Extract the [X, Y] coordinate from the center of the cell holding the provided text.  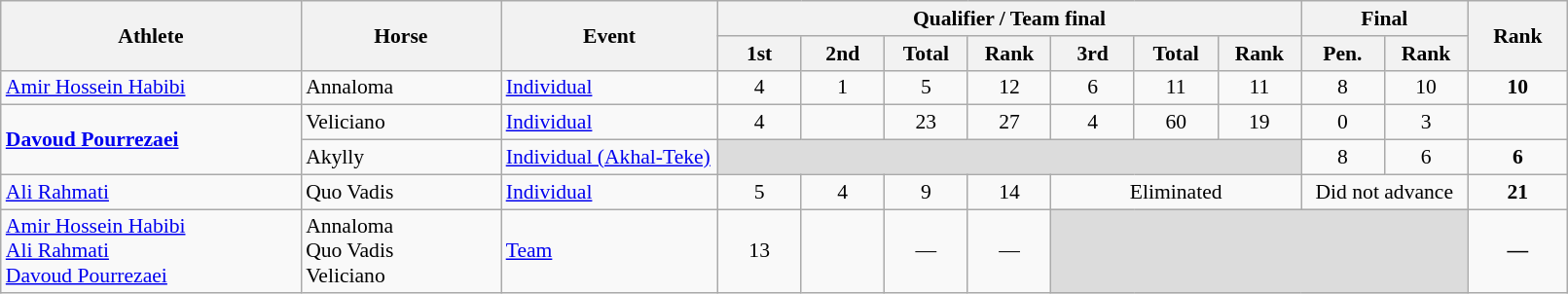
12 [1009, 88]
Davoud Pourrezaei [151, 140]
2nd [843, 54]
1 [843, 88]
0 [1343, 123]
AnnalomaQuo VadisVeliciano [401, 251]
Horse [401, 35]
3rd [1093, 54]
Amir Hossein HabibiAli RahmatiDavoud Pourrezaei [151, 251]
13 [759, 251]
Akylly [401, 158]
9 [927, 192]
1st [759, 54]
3 [1426, 123]
21 [1518, 192]
Veliciano [401, 123]
60 [1176, 123]
Did not advance [1384, 192]
Pen. [1343, 54]
Eliminated [1176, 192]
Amir Hossein Habibi [151, 88]
Event [609, 35]
Qualifier / Team final [1008, 18]
Final [1384, 18]
19 [1259, 123]
23 [927, 123]
14 [1009, 192]
Quo Vadis [401, 192]
Ali Rahmati [151, 192]
Annaloma [401, 88]
Individual (Akhal-Teke) [609, 158]
Athlete [151, 35]
27 [1009, 123]
Team [609, 251]
